Find where the given text appears and provide that cell's center as (X, Y) coordinate. 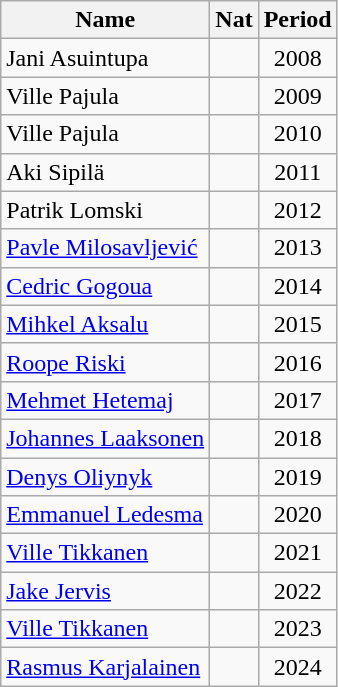
2021 (298, 553)
Johannes Laaksonen (106, 438)
Denys Oliynyk (106, 477)
2011 (298, 172)
2023 (298, 629)
Roope Riski (106, 362)
Mihkel Aksalu (106, 324)
2008 (298, 58)
2012 (298, 210)
2019 (298, 477)
2017 (298, 400)
2024 (298, 667)
Aki Sipilä (106, 172)
Pavle Milosavljević (106, 248)
Patrik Lomski (106, 210)
Period (298, 20)
2009 (298, 96)
Jake Jervis (106, 591)
2014 (298, 286)
Emmanuel Ledesma (106, 515)
Nat (234, 20)
2016 (298, 362)
Jani Asuintupa (106, 58)
2013 (298, 248)
2010 (298, 134)
2015 (298, 324)
Cedric Gogoua (106, 286)
2020 (298, 515)
2022 (298, 591)
2018 (298, 438)
Rasmus Karjalainen (106, 667)
Mehmet Hetemaj (106, 400)
Name (106, 20)
